Provide the (X, Y) coordinate of the cell's center where the given text is located.  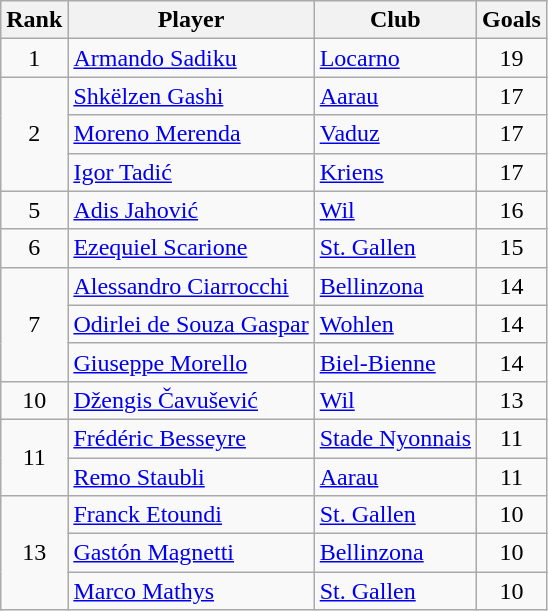
Biel-Bienne (395, 362)
Frédéric Besseyre (191, 438)
Player (191, 20)
Vaduz (395, 134)
7 (34, 324)
Wohlen (395, 324)
Alessandro Ciarrocchi (191, 286)
Adis Jahović (191, 210)
Remo Staubli (191, 477)
Stade Nyonnais (395, 438)
Goals (512, 20)
Moreno Merenda (191, 134)
15 (512, 248)
1 (34, 58)
Armando Sadiku (191, 58)
Club (395, 20)
2 (34, 134)
Marco Mathys (191, 591)
19 (512, 58)
5 (34, 210)
Ezequiel Scarione (191, 248)
16 (512, 210)
Giuseppe Morello (191, 362)
Franck Etoundi (191, 515)
Kriens (395, 172)
Shkëlzen Gashi (191, 96)
6 (34, 248)
Gastón Magnetti (191, 553)
Odirlei de Souza Gaspar (191, 324)
Locarno (395, 58)
Džengis Čavušević (191, 400)
Rank (34, 20)
Igor Tadić (191, 172)
